Pinpoint the cell where the given text exists, returning its [X, Y] midpoint coordinate. 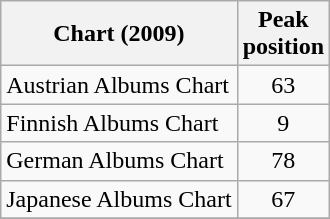
9 [283, 123]
Chart (2009) [119, 34]
63 [283, 85]
Peakposition [283, 34]
67 [283, 199]
Japanese Albums Chart [119, 199]
Austrian Albums Chart [119, 85]
78 [283, 161]
Finnish Albums Chart [119, 123]
German Albums Chart [119, 161]
